Identify which cell holds the provided text, then report its (X, Y) central coordinate. 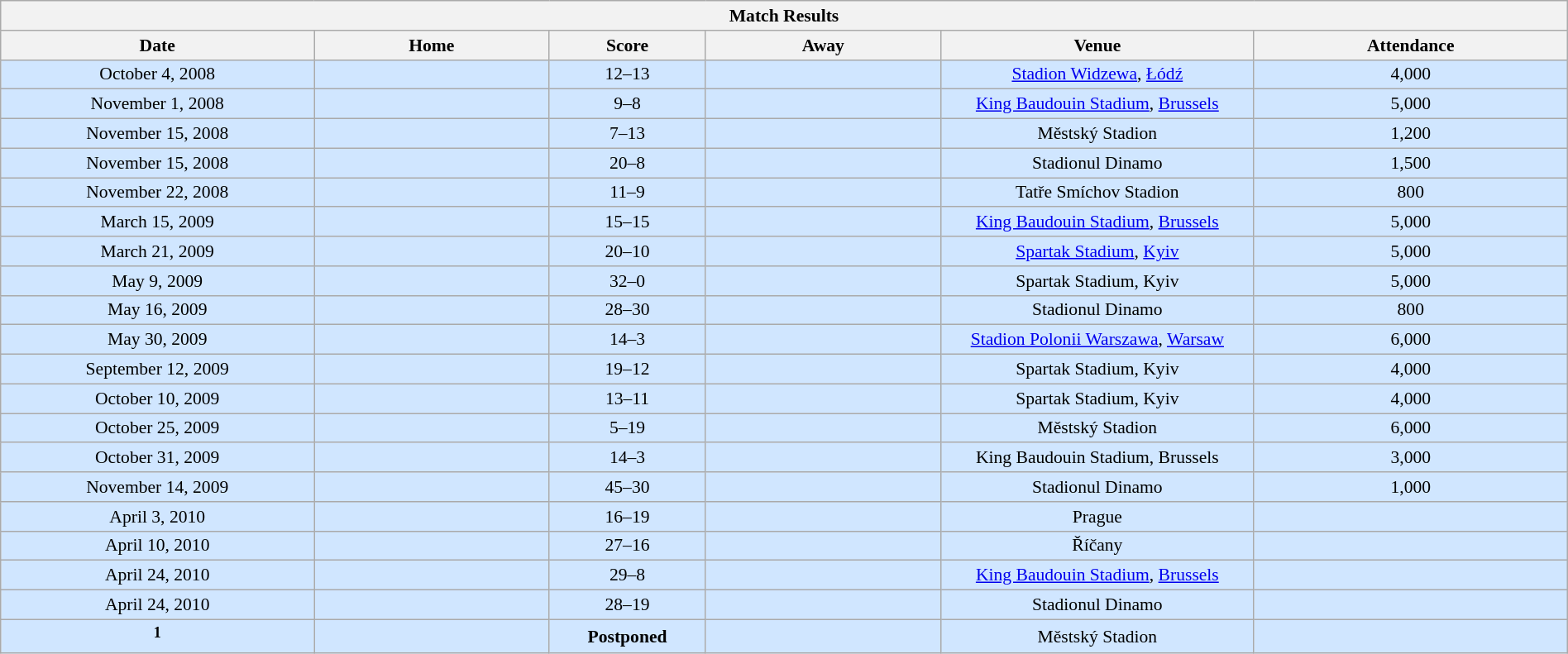
1,500 (1411, 163)
13–11 (627, 399)
Away (823, 45)
Prague (1097, 517)
11–9 (627, 193)
October 4, 2008 (157, 74)
May 9, 2009 (157, 281)
October 10, 2009 (157, 399)
32–0 (627, 281)
October 31, 2009 (157, 458)
Home (432, 45)
Říčany (1097, 546)
April 3, 2010 (157, 517)
12–13 (627, 74)
Stadion Polonii Warszawa, Warsaw (1097, 340)
9–8 (627, 104)
November 22, 2008 (157, 193)
May 16, 2009 (157, 310)
Tatře Smíchov Stadion (1097, 193)
19–12 (627, 370)
March 15, 2009 (157, 222)
November 1, 2008 (157, 104)
April 10, 2010 (157, 546)
7–13 (627, 134)
October 25, 2009 (157, 428)
Date (157, 45)
28–19 (627, 605)
Score (627, 45)
May 30, 2009 (157, 340)
Match Results (784, 16)
Venue (1097, 45)
27–16 (627, 546)
45–30 (627, 487)
November 14, 2009 (157, 487)
20–10 (627, 251)
1 (157, 637)
5–19 (627, 428)
September 12, 2009 (157, 370)
1,200 (1411, 134)
Postponed (627, 637)
16–19 (627, 517)
1,000 (1411, 487)
15–15 (627, 222)
28–30 (627, 310)
Stadion Widzewa, Łódź (1097, 74)
March 21, 2009 (157, 251)
29–8 (627, 575)
Attendance (1411, 45)
3,000 (1411, 458)
20–8 (627, 163)
